Identify which cell holds the provided text, then report its [X, Y] central coordinate. 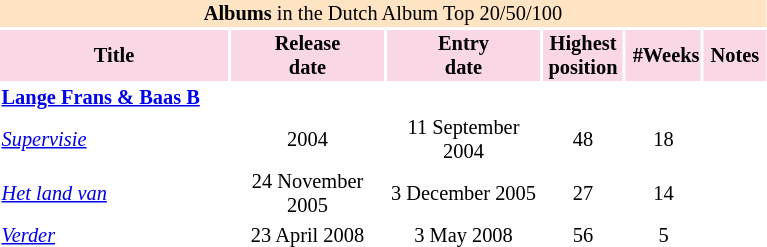
Entrydate [464, 56]
3 December 2005 [464, 194]
14 [664, 194]
27 [583, 194]
11 September 2004 [464, 140]
24 November 2005 [308, 194]
18 [664, 140]
Supervisie [114, 140]
Notes [735, 56]
Releasedate [308, 56]
Het land van [114, 194]
Title [114, 56]
Highest position [583, 56]
Albums in the Dutch Album Top 20/50/100 [383, 14]
#Weeks [664, 56]
2004 [308, 140]
Lange Frans & Baas B [114, 98]
48 [583, 140]
